Return [X, Y] of the center of cell containing provided text 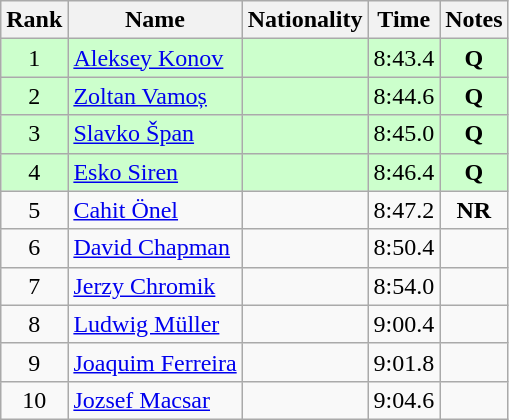
1 [34, 58]
Jerzy Chromik [155, 286]
8:46.4 [404, 172]
4 [34, 172]
Esko Siren [155, 172]
9 [34, 362]
3 [34, 134]
9:01.8 [404, 362]
Slavko Špan [155, 134]
Zoltan Vamoș [155, 96]
7 [34, 286]
Aleksey Konov [155, 58]
Time [404, 20]
David Chapman [155, 248]
6 [34, 248]
8:43.4 [404, 58]
Ludwig Müller [155, 324]
9:00.4 [404, 324]
8 [34, 324]
8:44.6 [404, 96]
Cahit Önel [155, 210]
9:04.6 [404, 400]
Notes [474, 20]
8:47.2 [404, 210]
Joaquim Ferreira [155, 362]
8:54.0 [404, 286]
2 [34, 96]
8:50.4 [404, 248]
5 [34, 210]
Rank [34, 20]
Nationality [305, 20]
Name [155, 20]
8:45.0 [404, 134]
Jozsef Macsar [155, 400]
10 [34, 400]
NR [474, 210]
